Return the (X, Y) coordinate for the center point of the cell that contains the specified text.  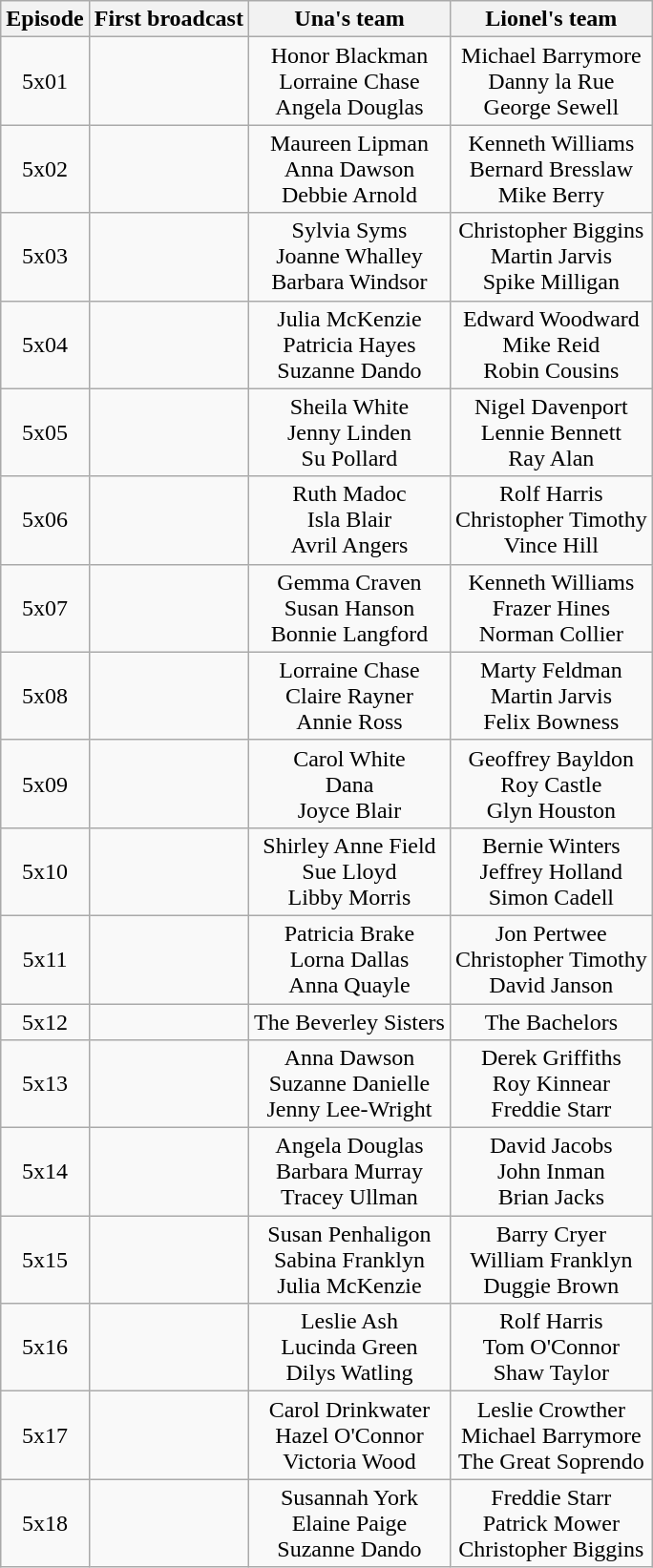
5x16 (45, 1348)
5x14 (45, 1172)
The Bachelors (551, 1022)
5x06 (45, 520)
Angela DouglasBarbara MurrayTracey Ullman (349, 1172)
Leslie CrowtherMichael BarrymoreThe Great Soprendo (551, 1435)
5x02 (45, 169)
Shirley Anne FieldSue LloydLibby Morris (349, 871)
Kenneth WilliamsFrazer HinesNorman Collier (551, 608)
Lorraine ChaseClaire RaynerAnnie Ross (349, 696)
5x18 (45, 1523)
Jon PertweeChristopher TimothyDavid Janson (551, 959)
The Beverley Sisters (349, 1022)
Maureen LipmanAnna DawsonDebbie Arnold (349, 169)
Anna DawsonSuzanne DanielleJenny Lee-Wright (349, 1084)
Julia McKenziePatricia HayesSuzanne Dando (349, 345)
Patricia BrakeLorna DallasAnna Quayle (349, 959)
First broadcast (168, 19)
Honor BlackmanLorraine ChaseAngela Douglas (349, 81)
5x17 (45, 1435)
Bernie WintersJeffrey HollandSimon Cadell (551, 871)
5x10 (45, 871)
5x13 (45, 1084)
Barry CryerWilliam FranklynDuggie Brown (551, 1260)
5x08 (45, 696)
Una's team (349, 19)
Gemma CravenSusan HansonBonnie Langford (349, 608)
Nigel DavenportLennie BennettRay Alan (551, 432)
Leslie AshLucinda GreenDilys Watling (349, 1348)
Episode (45, 19)
Ruth MadocIsla BlairAvril Angers (349, 520)
Susan PenhaligonSabina FranklynJulia McKenzie (349, 1260)
Derek GriffithsRoy KinnearFreddie Starr (551, 1084)
David JacobsJohn InmanBrian Jacks (551, 1172)
5x01 (45, 81)
Marty FeldmanMartin JarvisFelix Bowness (551, 696)
5x07 (45, 608)
5x04 (45, 345)
Michael BarrymoreDanny la RueGeorge Sewell (551, 81)
Rolf HarrisTom O'ConnorShaw Taylor (551, 1348)
Geoffrey BayldonRoy CastleGlyn Houston (551, 784)
Sylvia SymsJoanne WhalleyBarbara Windsor (349, 257)
Rolf HarrisChristopher TimothyVince Hill (551, 520)
Kenneth WilliamsBernard BresslawMike Berry (551, 169)
5x11 (45, 959)
5x03 (45, 257)
Sheila WhiteJenny LindenSu Pollard (349, 432)
5x09 (45, 784)
Edward WoodwardMike ReidRobin Cousins (551, 345)
5x05 (45, 432)
5x12 (45, 1022)
Christopher BigginsMartin JarvisSpike Milligan (551, 257)
Carol DrinkwaterHazel O'ConnorVictoria Wood (349, 1435)
5x15 (45, 1260)
Freddie StarrPatrick MowerChristopher Biggins (551, 1523)
Susannah YorkElaine PaigeSuzanne Dando (349, 1523)
Carol WhiteDanaJoyce Blair (349, 784)
Lionel's team (551, 19)
